Provide the (x, y) coordinate of the cell's center where the given text is located.  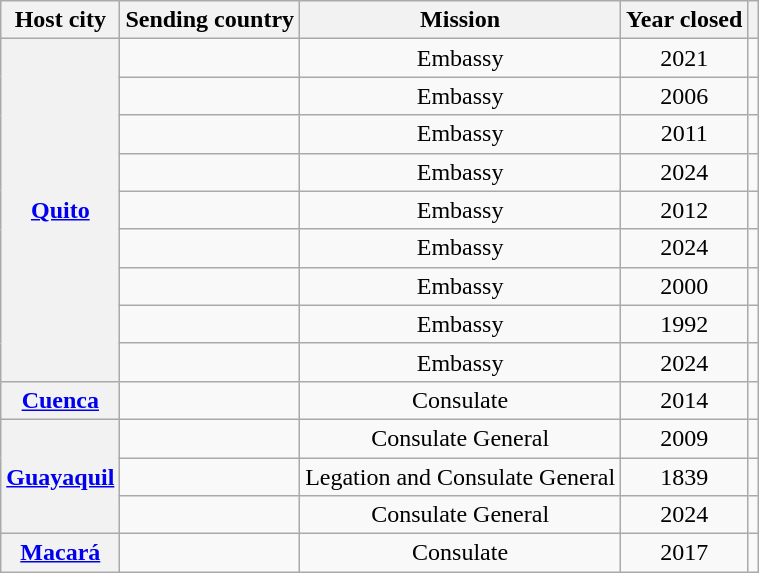
Sending country (210, 20)
2021 (684, 58)
Guayaquil (60, 476)
Quito (60, 210)
2012 (684, 210)
Legation and Consulate General (460, 477)
1992 (684, 324)
1839 (684, 477)
2014 (684, 400)
2009 (684, 438)
2006 (684, 96)
Macará (60, 553)
Year closed (684, 20)
Cuenca (60, 400)
2000 (684, 286)
2011 (684, 134)
Mission (460, 20)
Host city (60, 20)
2017 (684, 553)
